From the cell containing the given text, extract its center point as [X, Y] coordinate. 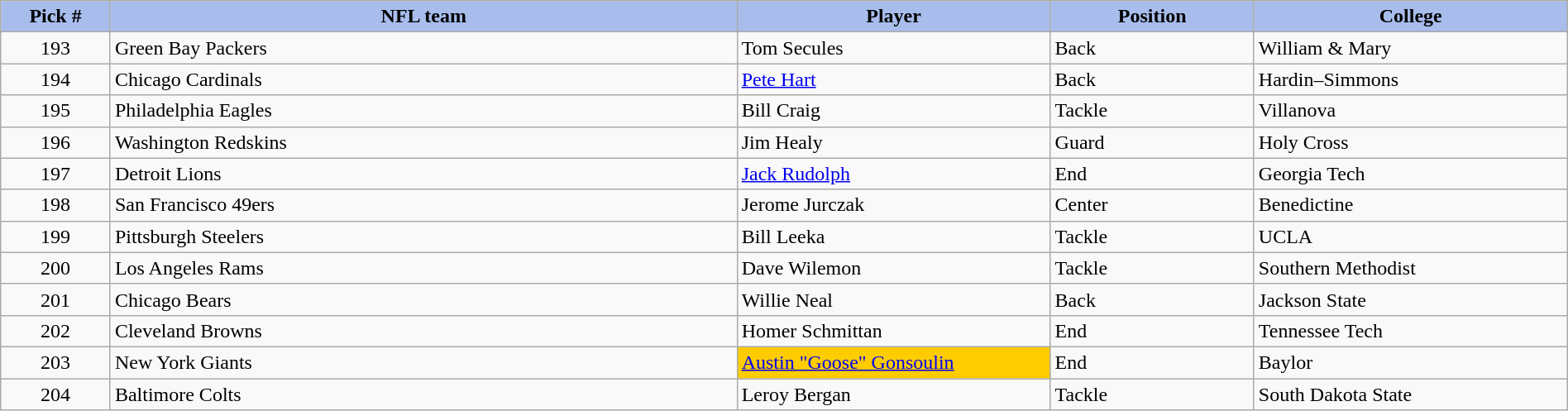
Jackson State [1411, 299]
Guard [1152, 142]
201 [56, 299]
Chicago Cardinals [423, 79]
Leroy Bergan [893, 394]
Chicago Bears [423, 299]
Player [893, 17]
Benedictine [1411, 205]
South Dakota State [1411, 394]
Green Bay Packers [423, 48]
College [1411, 17]
197 [56, 174]
Bill Leeka [893, 237]
Position [1152, 17]
199 [56, 237]
Philadelphia Eagles [423, 111]
Baylor [1411, 362]
Washington Redskins [423, 142]
194 [56, 79]
New York Giants [423, 362]
Bill Craig [893, 111]
Villanova [1411, 111]
Jim Healy [893, 142]
Tennessee Tech [1411, 331]
Los Angeles Rams [423, 268]
204 [56, 394]
202 [56, 331]
NFL team [423, 17]
Tom Secules [893, 48]
195 [56, 111]
San Francisco 49ers [423, 205]
203 [56, 362]
Center [1152, 205]
Homer Schmittan [893, 331]
200 [56, 268]
Pete Hart [893, 79]
Dave Wilemon [893, 268]
Hardin–Simmons [1411, 79]
Willie Neal [893, 299]
Jerome Jurczak [893, 205]
Holy Cross [1411, 142]
Cleveland Browns [423, 331]
Pick # [56, 17]
Detroit Lions [423, 174]
Austin "Goose" Gonsoulin [893, 362]
William & Mary [1411, 48]
Pittsburgh Steelers [423, 237]
UCLA [1411, 237]
198 [56, 205]
193 [56, 48]
Southern Methodist [1411, 268]
196 [56, 142]
Jack Rudolph [893, 174]
Georgia Tech [1411, 174]
Baltimore Colts [423, 394]
